Return [X, Y] of the center of cell containing provided text 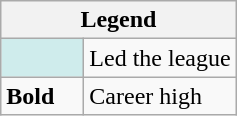
Legend [118, 20]
Bold [42, 96]
Led the league [160, 58]
Career high [160, 96]
